Search for the cell housing the specified text and yield its [X, Y] center coordinate. 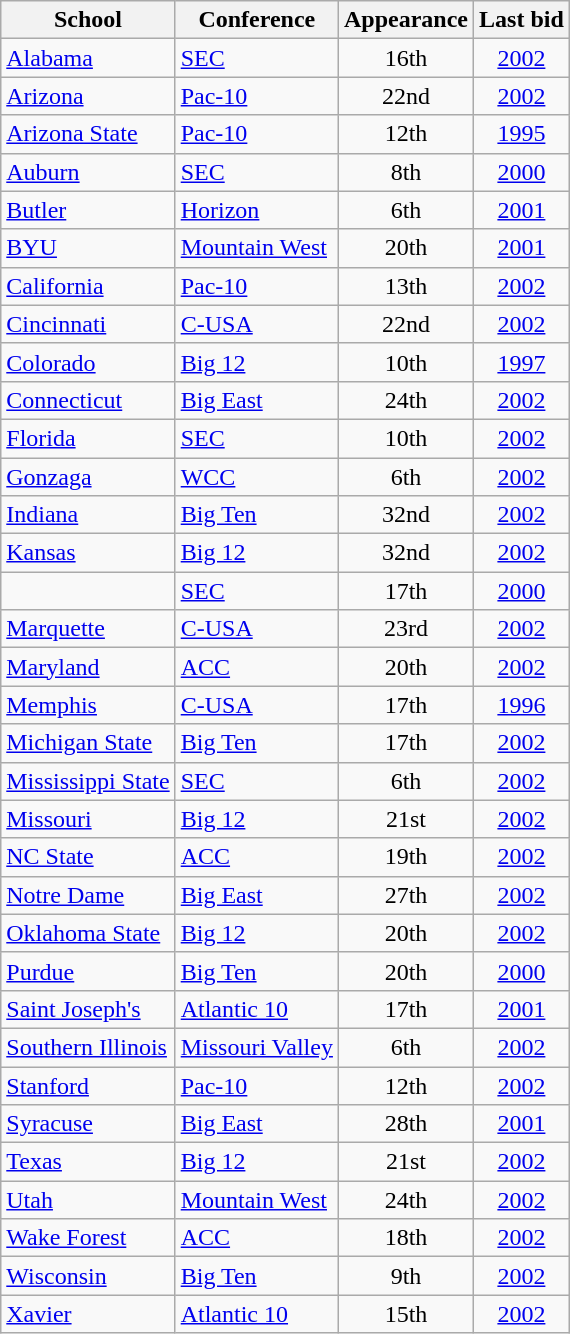
Wisconsin [88, 1276]
Maryland [88, 667]
Southern Illinois [88, 1047]
Arizona State [88, 134]
Memphis [88, 705]
WCC [256, 477]
Arizona [88, 96]
Missouri Valley [256, 1047]
Kansas [88, 553]
Missouri [88, 819]
Auburn [88, 172]
27th [406, 895]
Appearance [406, 20]
13th [406, 286]
Florida [88, 438]
BYU [88, 248]
Butler [88, 210]
8th [406, 172]
Marquette [88, 629]
Last bid [522, 20]
Mississippi State [88, 781]
Stanford [88, 1085]
Notre Dame [88, 895]
Texas [88, 1162]
19th [406, 857]
1996 [522, 705]
1997 [522, 362]
NC State [88, 857]
Cincinnati [88, 324]
Syracuse [88, 1124]
School [88, 20]
California [88, 286]
Oklahoma State [88, 933]
28th [406, 1124]
Michigan State [88, 743]
Indiana [88, 515]
Alabama [88, 58]
9th [406, 1276]
Conference [256, 20]
Saint Joseph's [88, 1009]
23rd [406, 629]
18th [406, 1238]
Purdue [88, 971]
Gonzaga [88, 477]
Horizon [256, 210]
1995 [522, 134]
Wake Forest [88, 1238]
16th [406, 58]
15th [406, 1314]
Colorado [88, 362]
Utah [88, 1200]
Connecticut [88, 400]
Xavier [88, 1314]
